Search for the cell housing the specified text and yield its (x, y) center coordinate. 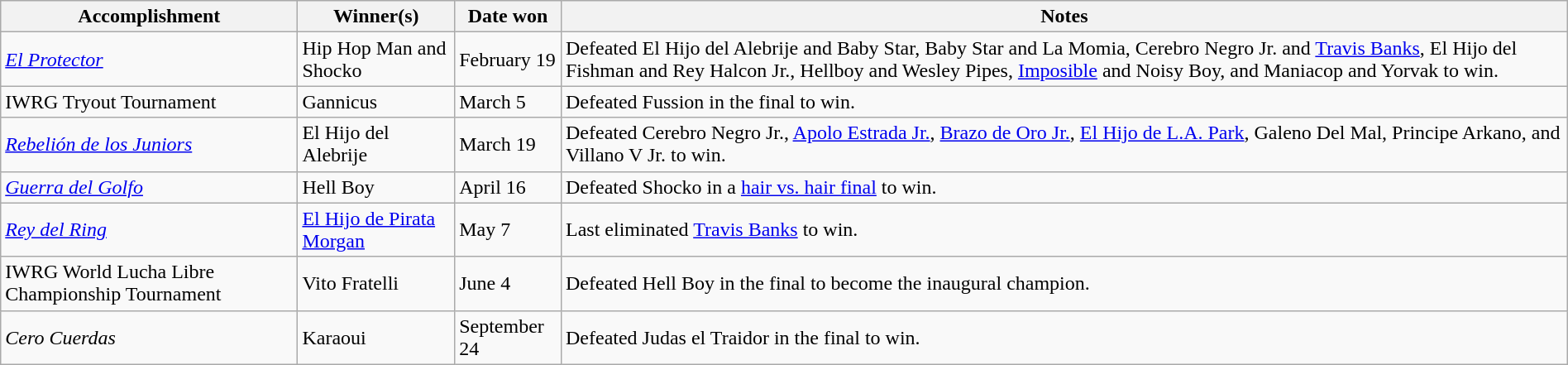
Defeated Judas el Traidor in the final to win. (1064, 338)
Date won (508, 17)
Defeated Hell Boy in the final to become the inaugural champion. (1064, 283)
September 24 (508, 338)
El Protector (149, 60)
El Hijo del Alebrije (376, 144)
Rebelión de los Juniors (149, 144)
March 5 (508, 102)
Guerra del Golfo (149, 187)
March 19 (508, 144)
Defeated Shocko in a hair vs. hair final to win. (1064, 187)
Karaoui (376, 338)
April 16 (508, 187)
February 19 (508, 60)
Cero Cuerdas (149, 338)
Vito Fratelli (376, 283)
May 7 (508, 230)
Rey del Ring (149, 230)
Gannicus (376, 102)
IWRG World Lucha Libre Championship Tournament (149, 283)
Accomplishment (149, 17)
Defeated Cerebro Negro Jr., Apolo Estrada Jr., Brazo de Oro Jr., El Hijo de L.A. Park, Galeno Del Mal, Principe Arkano, and Villano V Jr. to win. (1064, 144)
Hip Hop Man and Shocko (376, 60)
Hell Boy (376, 187)
El Hijo de Pirata Morgan (376, 230)
Last eliminated Travis Banks to win. (1064, 230)
Defeated Fussion in the final to win. (1064, 102)
Notes (1064, 17)
June 4 (508, 283)
IWRG Tryout Tournament (149, 102)
Winner(s) (376, 17)
